Search for the cell housing the specified text and yield its [X, Y] center coordinate. 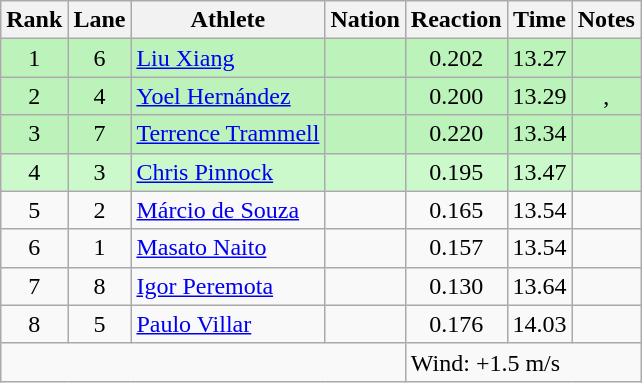
0.220 [456, 134]
Athlete [228, 20]
14.03 [540, 324]
Rank [34, 20]
13.29 [540, 96]
Time [540, 20]
Márcio de Souza [228, 210]
Igor Peremota [228, 286]
13.47 [540, 172]
Liu Xiang [228, 58]
, [606, 96]
Chris Pinnock [228, 172]
0.165 [456, 210]
Reaction [456, 20]
Terrence Trammell [228, 134]
0.157 [456, 248]
Yoel Hernández [228, 96]
13.64 [540, 286]
Notes [606, 20]
13.27 [540, 58]
0.176 [456, 324]
0.195 [456, 172]
0.130 [456, 286]
Nation [365, 20]
Paulo Villar [228, 324]
Lane [100, 20]
Wind: +1.5 m/s [522, 362]
Masato Naito [228, 248]
13.34 [540, 134]
0.202 [456, 58]
0.200 [456, 96]
